Output the [X, Y] coordinate of the center of the cell containing the given text.  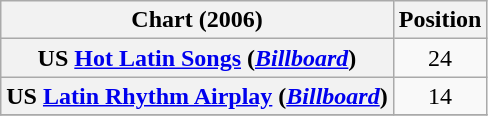
US Hot Latin Songs (Billboard) [197, 58]
14 [440, 96]
24 [440, 58]
Chart (2006) [197, 20]
Position [440, 20]
US Latin Rhythm Airplay (Billboard) [197, 96]
